Identify which cell holds the provided text, then report its (x, y) central coordinate. 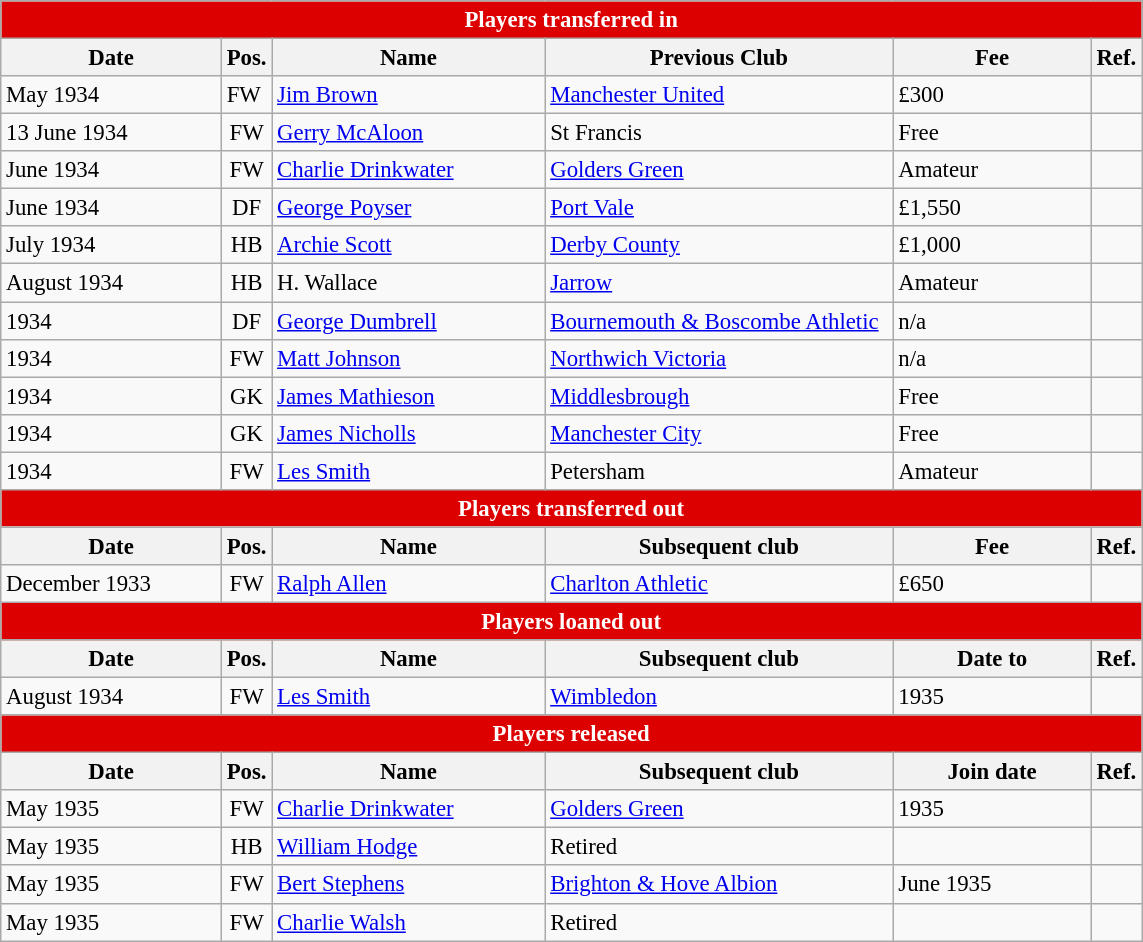
May 1934 (112, 95)
Players loaned out (572, 621)
H. Wallace (408, 283)
Wimbledon (719, 697)
December 1933 (112, 584)
Brighton & Hove Albion (719, 885)
Players released (572, 734)
James Nicholls (408, 433)
Join date (992, 772)
Players transferred out (572, 509)
Petersham (719, 471)
Gerry McAloon (408, 133)
£650 (992, 584)
Jim Brown (408, 95)
Manchester City (719, 433)
James Mathieson (408, 396)
£1,000 (992, 245)
George Poyser (408, 208)
William Hodge (408, 847)
Date to (992, 659)
Ralph Allen (408, 584)
Players transferred in (572, 20)
George Dumbrell (408, 321)
Previous Club (719, 58)
St Francis (719, 133)
Port Vale (719, 208)
Matt Johnson (408, 358)
June 1935 (992, 885)
Bournemouth & Boscombe Athletic (719, 321)
Middlesbrough (719, 396)
July 1934 (112, 245)
Charlie Walsh (408, 922)
Charlton Athletic (719, 584)
Derby County (719, 245)
Jarrow (719, 283)
Archie Scott (408, 245)
Manchester United (719, 95)
13 June 1934 (112, 133)
Bert Stephens (408, 885)
Northwich Victoria (719, 358)
£1,550 (992, 208)
£300 (992, 95)
